Return [X, Y] of the center of cell containing provided text 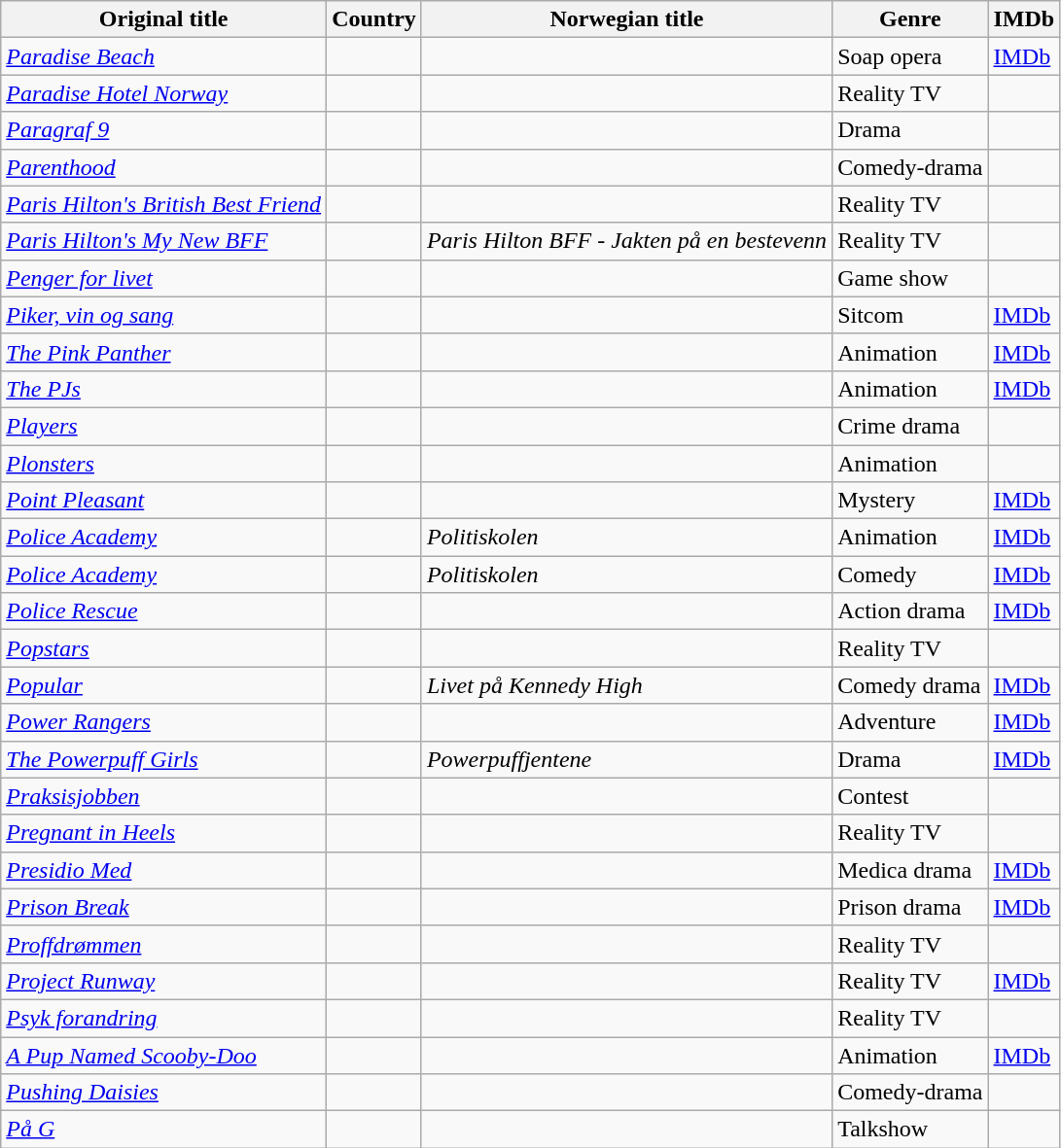
Piker, vin og sang [163, 315]
Penger for livet [163, 278]
Game show [910, 278]
Genre [910, 19]
Paradise Beach [163, 56]
Pushing Daisies [163, 1093]
Power Rangers [163, 722]
Point Pleasant [163, 501]
Medica drama [910, 870]
Pregnant in Heels [163, 833]
Prison Break [163, 907]
Parenthood [163, 167]
Contest [910, 796]
Paris Hilton's My New BFF [163, 241]
Livet på Kennedy High [626, 685]
Police Rescue [163, 611]
På G [163, 1130]
The PJs [163, 389]
Psyk forandring [163, 1018]
Project Runway [163, 981]
Popular [163, 685]
Popstars [163, 648]
Praksisjobben [163, 796]
Proffdrømmen [163, 944]
Prison drama [910, 907]
Presidio Med [163, 870]
The Pink Panther [163, 352]
Adventure [910, 722]
Comedy drama [910, 685]
Crime drama [910, 426]
Norwegian title [626, 19]
Paragraf 9 [163, 130]
A Pup Named Scooby-Doo [163, 1055]
Action drama [910, 611]
Paris Hilton BFF - Jakten på en bestevenn [626, 241]
Comedy [910, 574]
Powerpuffjentene [626, 759]
Paris Hilton's British Best Friend [163, 204]
Soap opera [910, 56]
Players [163, 426]
The Powerpuff Girls [163, 759]
Country [374, 19]
Talkshow [910, 1130]
Mystery [910, 501]
Original title [163, 19]
Plonsters [163, 464]
Sitcom [910, 315]
Paradise Hotel Norway [163, 93]
